Capture the cell that displays the provided text and extract its (X, Y) central coordinate. 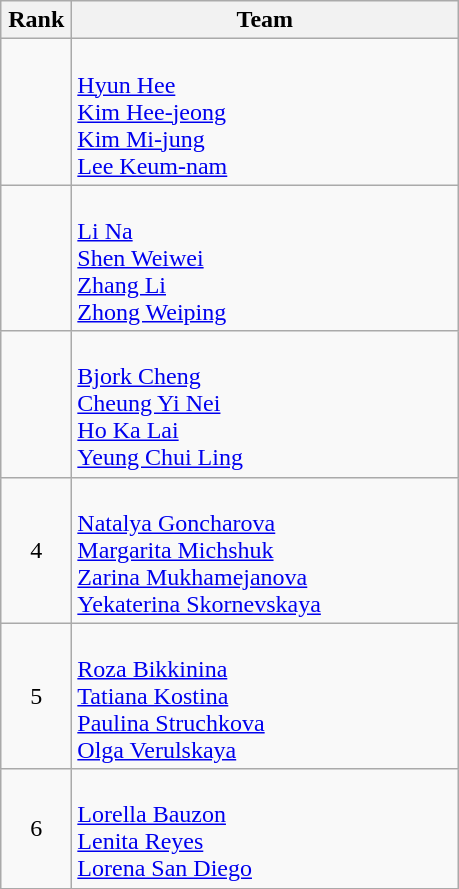
Hyun HeeKim Hee-jeongKim Mi-jungLee Keum-nam (265, 112)
Team (265, 20)
Roza BikkininaTatiana KostinaPaulina StruchkovaOlga Verulskaya (265, 696)
5 (36, 696)
Rank (36, 20)
Bjork ChengCheung Yi NeiHo Ka LaiYeung Chui Ling (265, 404)
4 (36, 550)
Lorella BauzonLenita ReyesLorena San Diego (265, 828)
Li NaShen WeiweiZhang LiZhong Weiping (265, 258)
6 (36, 828)
Natalya GoncharovaMargarita MichshukZarina MukhamejanovaYekaterina Skornevskaya (265, 550)
